Output the (X, Y) coordinate of the center of the cell containing the given text.  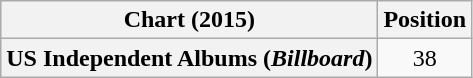
Chart (2015) (190, 20)
US Independent Albums (Billboard) (190, 58)
Position (425, 20)
38 (425, 58)
